From the cell containing the given text, extract its center point as [X, Y] coordinate. 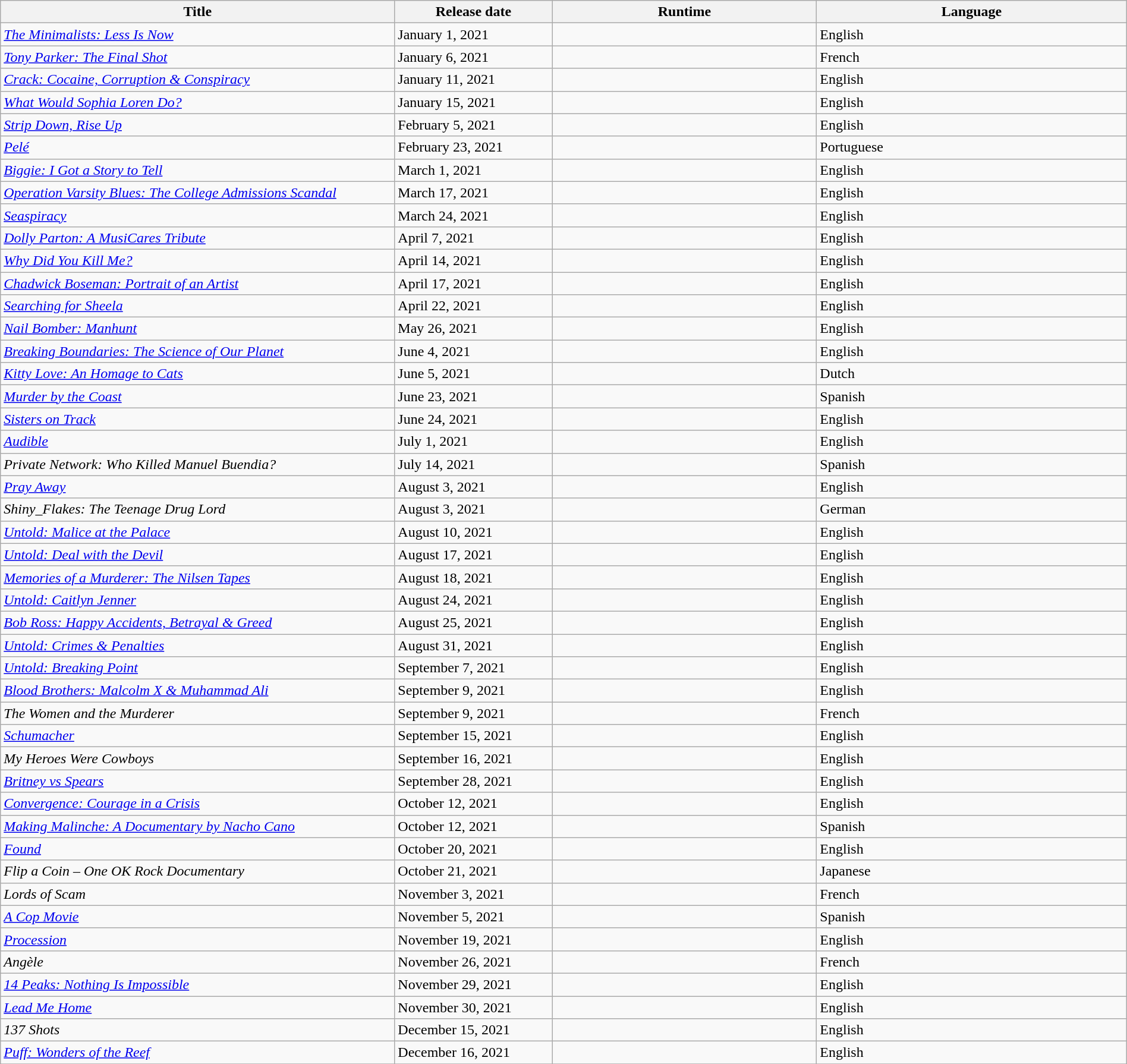
June 4, 2021 [473, 351]
Release date [473, 12]
August 10, 2021 [473, 532]
Dolly Parton: A MusiCares Tribute [197, 238]
November 26, 2021 [473, 962]
Pelé [197, 147]
Japanese [971, 871]
Procession [197, 939]
Making Malinche: A Documentary by Nacho Cano [197, 826]
January 11, 2021 [473, 80]
May 26, 2021 [473, 329]
Tony Parker: The Final Shot [197, 57]
Blood Brothers: Malcolm X & Muhammad Ali [197, 691]
Operation Varsity Blues: The College Admissions Scandal [197, 193]
Untold: Breaking Point [197, 668]
137 Shots [197, 1030]
Nail Bomber: Manhunt [197, 329]
November 29, 2021 [473, 984]
March 17, 2021 [473, 193]
October 20, 2021 [473, 849]
August 18, 2021 [473, 577]
August 31, 2021 [473, 645]
Portuguese [971, 147]
January 6, 2021 [473, 57]
April 17, 2021 [473, 284]
Crack: Cocaine, Corruption & Conspiracy [197, 80]
Lords of Scam [197, 894]
Dutch [971, 374]
Why Did You Kill Me? [197, 260]
Audible [197, 442]
Searching for Sheela [197, 306]
December 16, 2021 [473, 1053]
14 Peaks: Nothing Is Impossible [197, 984]
A Cop Movie [197, 917]
March 24, 2021 [473, 215]
November 19, 2021 [473, 939]
Strip Down, Rise Up [197, 125]
June 23, 2021 [473, 396]
December 15, 2021 [473, 1030]
Untold: Crimes & Penalties [197, 645]
My Heroes Were Cowboys [197, 758]
Found [197, 849]
January 1, 2021 [473, 34]
August 17, 2021 [473, 555]
Angèle [197, 962]
Untold: Malice at the Palace [197, 532]
October 21, 2021 [473, 871]
Bob Ross: Happy Accidents, Betrayal & Greed [197, 622]
April 7, 2021 [473, 238]
Britney vs Spears [197, 781]
September 7, 2021 [473, 668]
Language [971, 12]
September 28, 2021 [473, 781]
Private Network: Who Killed Manuel Buendia? [197, 464]
Runtime [685, 12]
July 1, 2021 [473, 442]
Schumacher [197, 736]
April 14, 2021 [473, 260]
What Would Sophia Loren Do? [197, 102]
Flip a Coin – One OK Rock Documentary [197, 871]
March 1, 2021 [473, 170]
Pray Away [197, 487]
November 5, 2021 [473, 917]
Puff: Wonders of the Reef [197, 1053]
Seaspiracy [197, 215]
April 22, 2021 [473, 306]
The Women and the Murderer [197, 713]
Shiny_Flakes: The Teenage Drug Lord [197, 509]
September 15, 2021 [473, 736]
Biggie: I Got a Story to Tell [197, 170]
The Minimalists: Less Is Now [197, 34]
Untold: Caitlyn Jenner [197, 600]
Breaking Boundaries: The Science of Our Planet [197, 351]
Lead Me Home [197, 1008]
June 24, 2021 [473, 419]
Convergence: Courage in a Crisis [197, 804]
September 16, 2021 [473, 758]
June 5, 2021 [473, 374]
August 24, 2021 [473, 600]
Memories of a Murderer: The Nilsen Tapes [197, 577]
July 14, 2021 [473, 464]
Title [197, 12]
February 23, 2021 [473, 147]
Murder by the Coast [197, 396]
German [971, 509]
November 30, 2021 [473, 1008]
Sisters on Track [197, 419]
Untold: Deal with the Devil [197, 555]
Chadwick Boseman: Portrait of an Artist [197, 284]
August 25, 2021 [473, 622]
Kitty Love: An Homage to Cats [197, 374]
January 15, 2021 [473, 102]
November 3, 2021 [473, 894]
February 5, 2021 [473, 125]
